Extract the (x, y) coordinate from the center of the cell holding the provided text.  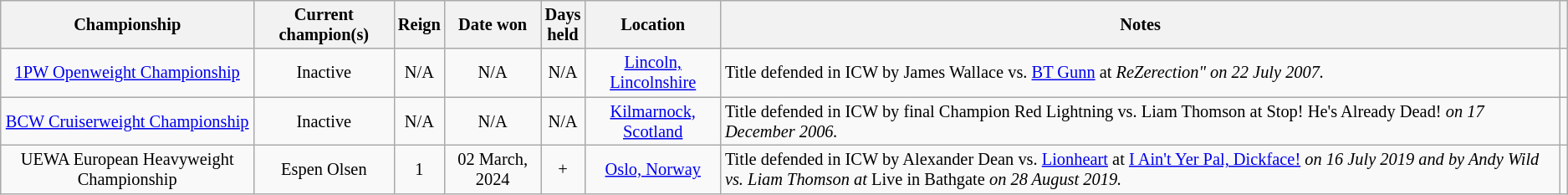
1PW Openweight Championship (127, 73)
Title defended in ICW by final Champion Red Lightning vs. Liam Thomson at Stop! He's Already Dead! on 17 December 2006. (1141, 121)
02 March, 2024 (493, 169)
+ (564, 169)
Championship (127, 24)
Reign (420, 24)
1 (420, 169)
Lincoln, Lincolnshire (652, 73)
Notes (1141, 24)
Location (652, 24)
UEWA European Heavyweight Championship (127, 169)
Oslo, Norway (652, 169)
Espen Olsen (324, 169)
Title defended in ICW by James Wallace vs. BT Gunn at ReZerection" on 22 July 2007. (1141, 73)
Date won (493, 24)
Current champion(s) (324, 24)
BCW Cruiserweight Championship (127, 121)
Daysheld (564, 24)
Kilmarnock, Scotland (652, 121)
